Provide the [x, y] coordinate of the cell's center where the given text is located.  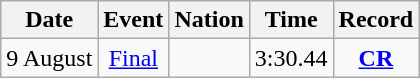
9 August [50, 58]
3:30.44 [291, 58]
CR [376, 58]
Record [376, 20]
Final [134, 58]
Nation [209, 20]
Time [291, 20]
Date [50, 20]
Event [134, 20]
